Output the (x, y) coordinate of the center of the cell containing the given text.  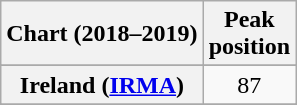
Ireland (IRMA) (102, 85)
Peakposition (249, 34)
87 (249, 85)
Chart (2018–2019) (102, 34)
